Extract the [x, y] coordinate from the center of the cell holding the provided text.  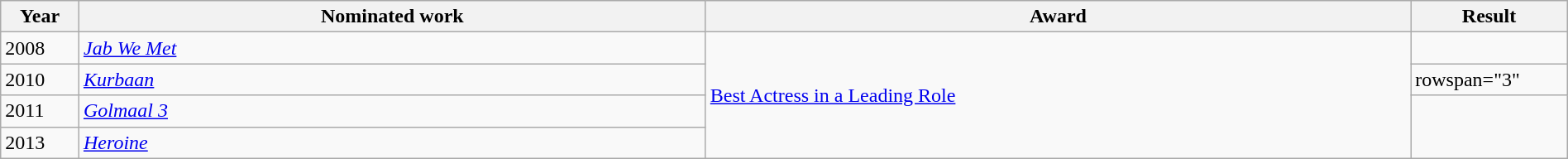
Nominated work [392, 17]
2010 [40, 79]
Jab We Met [392, 48]
Heroine [392, 142]
2011 [40, 111]
Award [1059, 17]
2008 [40, 48]
Result [1489, 17]
Golmaal 3 [392, 111]
Best Actress in a Leading Role [1059, 95]
Kurbaan [392, 79]
Year [40, 17]
rowspan="3" [1489, 79]
2013 [40, 142]
